Pinpoint the cell where the given text exists, returning its (x, y) midpoint coordinate. 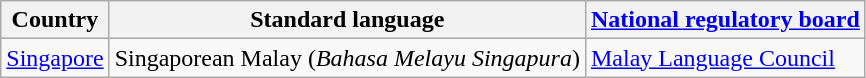
National regulatory board (725, 20)
Singaporean Malay (Bahasa Melayu Singapura) (347, 58)
Country (55, 20)
Malay Language Council (725, 58)
Standard language (347, 20)
Singapore (55, 58)
